Pinpoint the cell where the given text exists, returning its [X, Y] midpoint coordinate. 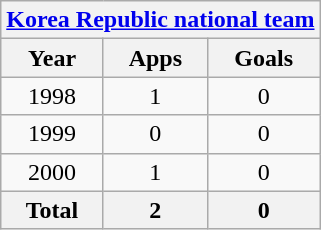
Korea Republic national team [160, 20]
1998 [52, 96]
Apps [155, 58]
Year [52, 58]
2 [155, 210]
Goals [264, 58]
2000 [52, 172]
1999 [52, 134]
Total [52, 210]
